Pinpoint the cell where the given text exists, returning its (X, Y) midpoint coordinate. 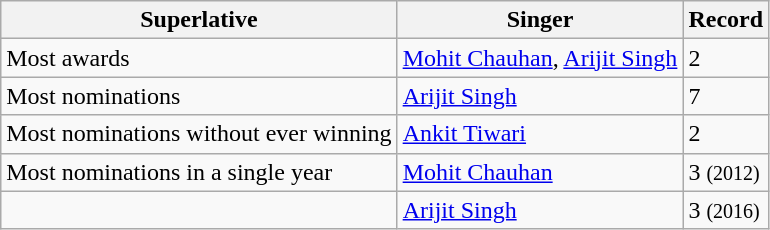
Most awards (199, 58)
Record (726, 20)
Singer (540, 20)
Most nominations without ever winning (199, 134)
Mohit Chauhan (540, 172)
3 (2012) (726, 172)
Superlative (199, 20)
3 (2016) (726, 210)
7 (726, 96)
Most nominations (199, 96)
Most nominations in a single year (199, 172)
Ankit Tiwari (540, 134)
Mohit Chauhan, Arijit Singh (540, 58)
